Identify which cell holds the provided text, then report its (x, y) central coordinate. 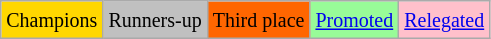
Promoted (354, 20)
Runners-up (155, 20)
Third place (258, 20)
Relegated (444, 20)
Champions (52, 20)
